Scan for the cell matching the given text and deliver its (X, Y) coordinate at center. 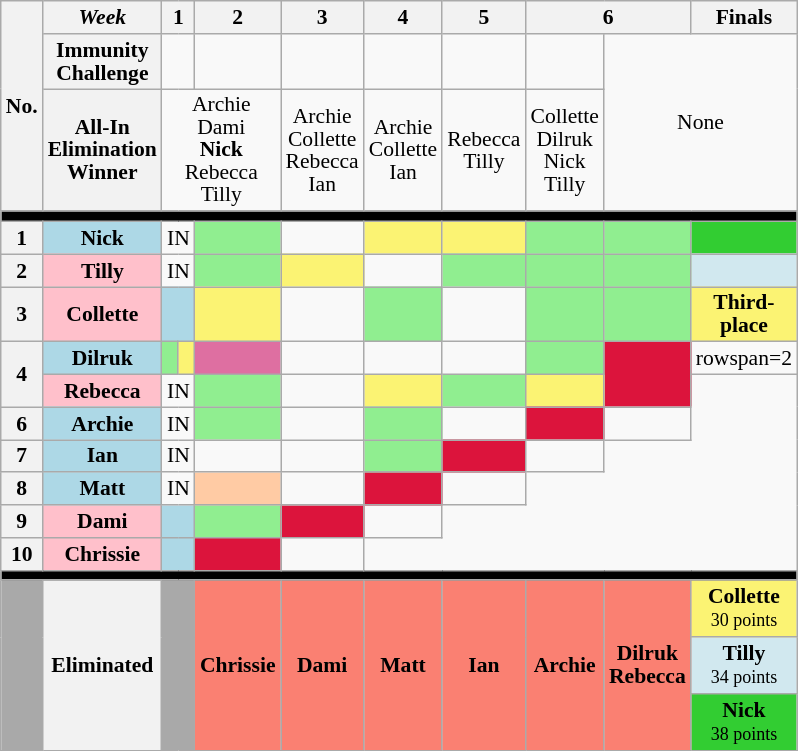
Third-place (744, 314)
8 (22, 490)
Finals (744, 18)
9 (22, 522)
Nick (102, 238)
Tilly34 points (744, 666)
7 (22, 456)
DilrukRebecca (648, 666)
rowspan=2 (744, 358)
Collette (102, 314)
Rebecca (102, 392)
All-InEliminationWinner (102, 150)
ArchieColletteRebeccaIan (322, 150)
Dilruk (102, 358)
ArchieColletteIan (403, 150)
No. (22, 106)
Eliminated (102, 666)
Tilly (102, 270)
None (700, 123)
Nick38 points (744, 722)
10 (22, 554)
ArchieDamiNickRebeccaTilly (222, 150)
ImmunityChallenge (102, 62)
5 (484, 18)
ColletteDilrukNickTilly (564, 150)
Collette30 points (744, 610)
Week (102, 18)
RebeccaTilly (484, 150)
